Output the (X, Y) coordinate of the center of the cell containing the given text.  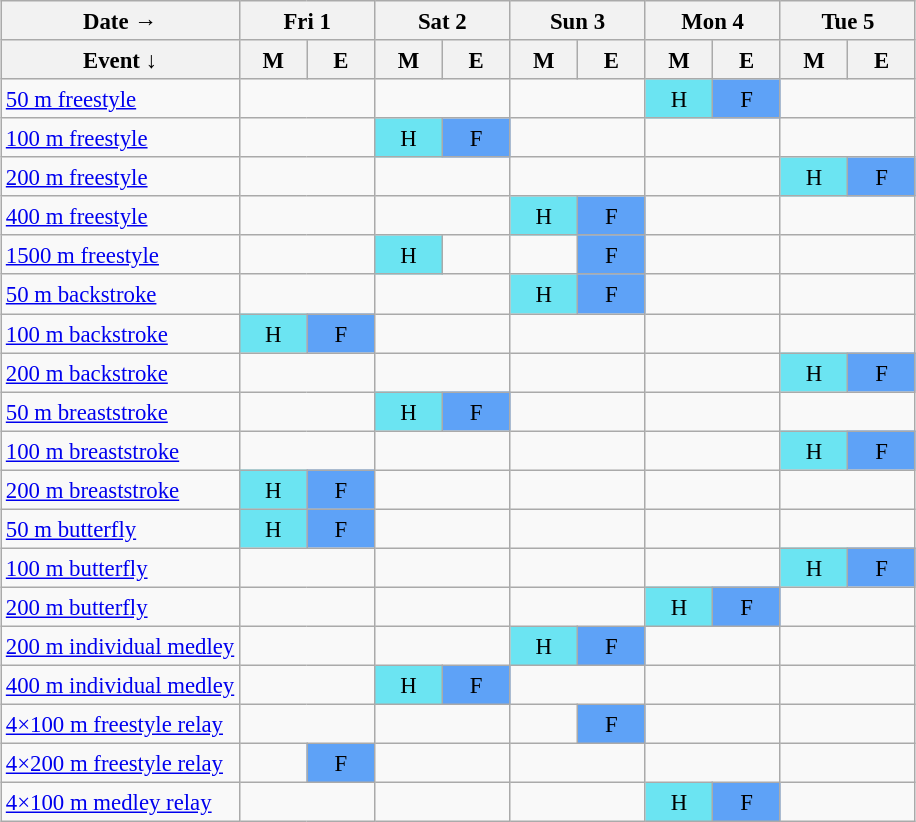
50 m butterfly (120, 528)
4×100 m freestyle relay (120, 724)
100 m freestyle (120, 138)
Event ↓ (120, 60)
100 m backstroke (120, 334)
400 m individual medley (120, 684)
Mon 4 (712, 20)
1500 m freestyle (120, 254)
4×200 m freestyle relay (120, 764)
200 m butterfly (120, 606)
100 m butterfly (120, 568)
200 m backstroke (120, 372)
Tue 5 (848, 20)
50 m breaststroke (120, 412)
100 m breaststroke (120, 450)
Sun 3 (578, 20)
Sat 2 (442, 20)
400 m freestyle (120, 216)
200 m breaststroke (120, 490)
50 m freestyle (120, 98)
50 m backstroke (120, 294)
200 m individual medley (120, 646)
Fri 1 (308, 20)
4×100 m medley relay (120, 802)
Date → (120, 20)
200 m freestyle (120, 176)
